Locate the cell with the specified text and output its (x, y) center coordinate. 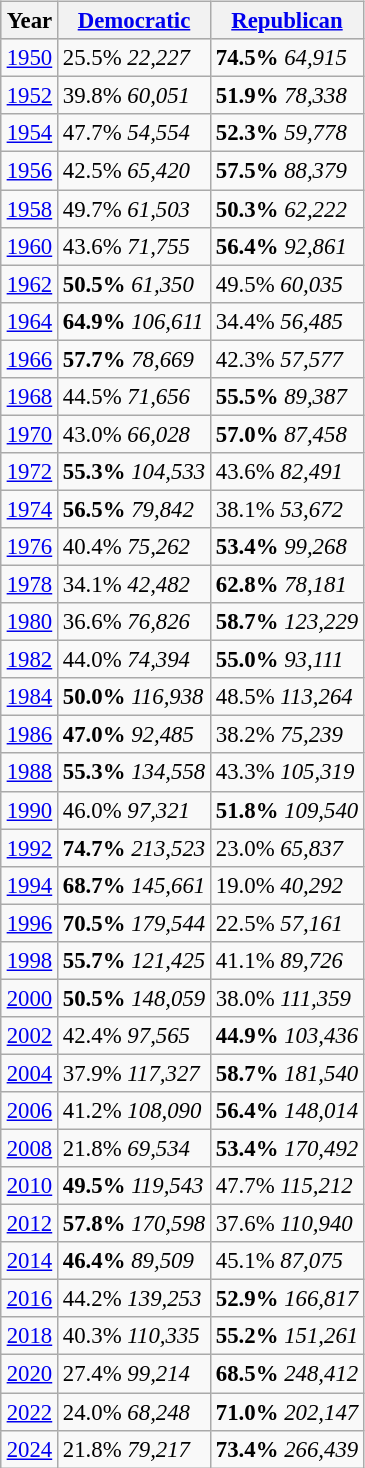
34.4% 56,485 (286, 321)
24.0% 68,248 (134, 1411)
19.0% 40,292 (286, 885)
40.3% 110,335 (134, 1336)
2018 (29, 1336)
48.5% 113,264 (286, 697)
1954 (29, 133)
74.5% 64,915 (286, 58)
49.7% 61,503 (134, 209)
1996 (29, 923)
2014 (29, 1261)
2012 (29, 1224)
2000 (29, 998)
55.0% 93,111 (286, 660)
1964 (29, 321)
49.5% 60,035 (286, 284)
2006 (29, 1111)
70.5% 179,544 (134, 923)
68.7% 145,661 (134, 885)
57.8% 170,598 (134, 1224)
44.5% 71,656 (134, 396)
56.5% 79,842 (134, 509)
53.4% 99,268 (286, 547)
2008 (29, 1148)
43.0% 66,028 (134, 434)
41.2% 108,090 (134, 1111)
44.9% 103,436 (286, 1036)
64.9% 106,611 (134, 321)
Republican (286, 21)
51.8% 109,540 (286, 810)
23.0% 65,837 (286, 848)
1986 (29, 735)
57.7% 78,669 (134, 359)
55.3% 104,533 (134, 472)
1968 (29, 396)
53.4% 170,492 (286, 1148)
73.4% 266,439 (286, 1449)
56.4% 92,861 (286, 246)
Year (29, 21)
68.5% 248,412 (286, 1374)
50.5% 148,059 (134, 998)
38.0% 111,359 (286, 998)
21.8% 69,534 (134, 1148)
55.2% 151,261 (286, 1336)
55.5% 89,387 (286, 396)
58.7% 181,540 (286, 1073)
25.5% 22,227 (134, 58)
47.7% 115,212 (286, 1186)
1962 (29, 284)
1992 (29, 848)
57.0% 87,458 (286, 434)
38.2% 75,239 (286, 735)
1998 (29, 960)
22.5% 57,161 (286, 923)
47.0% 92,485 (134, 735)
1994 (29, 885)
42.3% 57,577 (286, 359)
1982 (29, 660)
43.3% 105,319 (286, 772)
1974 (29, 509)
51.9% 78,338 (286, 96)
1952 (29, 96)
37.9% 117,327 (134, 1073)
49.5% 119,543 (134, 1186)
2002 (29, 1036)
21.8% 79,217 (134, 1449)
1978 (29, 584)
44.0% 74,394 (134, 660)
1990 (29, 810)
27.4% 99,214 (134, 1374)
42.5% 65,420 (134, 171)
2004 (29, 1073)
74.7% 213,523 (134, 848)
37.6% 110,940 (286, 1224)
1972 (29, 472)
40.4% 75,262 (134, 547)
47.7% 54,554 (134, 133)
62.8% 78,181 (286, 584)
1970 (29, 434)
71.0% 202,147 (286, 1411)
34.1% 42,482 (134, 584)
43.6% 82,491 (286, 472)
50.0% 116,938 (134, 697)
36.6% 76,826 (134, 622)
2020 (29, 1374)
2010 (29, 1186)
1960 (29, 246)
44.2% 139,253 (134, 1299)
1958 (29, 209)
41.1% 89,726 (286, 960)
1950 (29, 58)
58.7% 123,229 (286, 622)
52.3% 59,778 (286, 133)
50.5% 61,350 (134, 284)
43.6% 71,755 (134, 246)
Democratic (134, 21)
42.4% 97,565 (134, 1036)
52.9% 166,817 (286, 1299)
46.0% 97,321 (134, 810)
2022 (29, 1411)
45.1% 87,075 (286, 1261)
38.1% 53,672 (286, 509)
1956 (29, 171)
1976 (29, 547)
50.3% 62,222 (286, 209)
55.7% 121,425 (134, 960)
1988 (29, 772)
1984 (29, 697)
2024 (29, 1449)
55.3% 134,558 (134, 772)
39.8% 60,051 (134, 96)
57.5% 88,379 (286, 171)
46.4% 89,509 (134, 1261)
2016 (29, 1299)
1980 (29, 622)
1966 (29, 359)
56.4% 148,014 (286, 1111)
